Return the [X, Y] coordinate for the center point of the cell that contains the specified text.  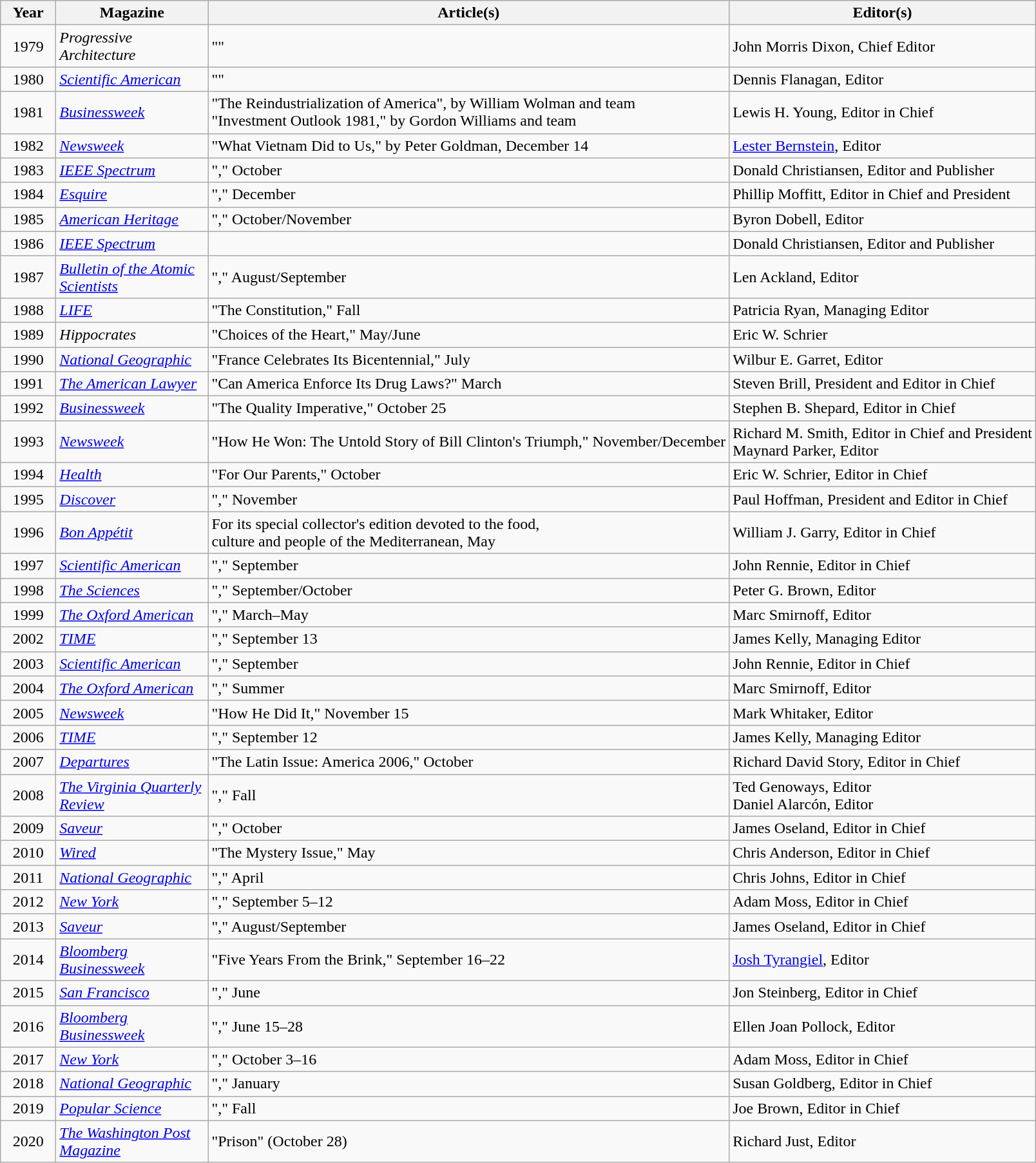
"," September 5–12 [469, 902]
Wired [132, 853]
"," March–May [469, 615]
The American Lawyer [132, 384]
2011 [28, 878]
San Francisco [132, 993]
2018 [28, 1084]
"France Celebrates Its Bicentennial," July [469, 359]
"The Quality Imperative," October 25 [469, 408]
2006 [28, 737]
"How He Won: The Untold Story of Bill Clinton's Triumph," November/December [469, 442]
American Heritage [132, 219]
Departures [132, 762]
1984 [28, 195]
"," October 3–16 [469, 1059]
1990 [28, 359]
"," October/November [469, 219]
Josh Tyrangiel, Editor [883, 960]
Richard M. Smith, Editor in Chief and PresidentMaynard Parker, Editor [883, 442]
Patricia Ryan, Managing Editor [883, 310]
"," September 12 [469, 737]
Year [28, 13]
Hippocrates [132, 334]
1987 [28, 277]
"The Reindustrialization of America", by William Wolman and team"Investment Outlook 1981," by Gordon Williams and team [469, 112]
Mark Whitaker, Editor [883, 713]
"," November [469, 499]
Wilbur E. Garret, Editor [883, 359]
Paul Hoffman, President and Editor in Chief [883, 499]
The Washington Post Magazine [132, 1142]
2008 [28, 795]
1996 [28, 532]
2015 [28, 993]
1995 [28, 499]
Popular Science [132, 1108]
John Morris Dixon, Chief Editor [883, 46]
Bon Appétit [132, 532]
2005 [28, 713]
1986 [28, 244]
2009 [28, 829]
Joe Brown, Editor in Chief [883, 1108]
2003 [28, 664]
Richard Just, Editor [883, 1142]
1993 [28, 442]
Ellen Joan Pollock, Editor [883, 1026]
"What Vietnam Did to Us," by Peter Goldman, December 14 [469, 146]
1988 [28, 310]
Dennis Flanagan, Editor [883, 79]
Progressive Architecture [132, 46]
Chris Johns, Editor in Chief [883, 878]
Jon Steinberg, Editor in Chief [883, 993]
Bulletin of the Atomic Scientists [132, 277]
"," April [469, 878]
"," Summer [469, 688]
Phillip Moffitt, Editor in Chief and President [883, 195]
1998 [28, 590]
2019 [28, 1108]
"Prison" (October 28) [469, 1142]
"The Constitution," Fall [469, 310]
1992 [28, 408]
2002 [28, 639]
1994 [28, 475]
Eric W. Schrier, Editor in Chief [883, 475]
Chris Anderson, Editor in Chief [883, 853]
"," June [469, 993]
Magazine [132, 13]
Article(s) [469, 13]
Steven Brill, President and Editor in Chief [883, 384]
1983 [28, 170]
1979 [28, 46]
2014 [28, 960]
2020 [28, 1142]
"The Mystery Issue," May [469, 853]
"Five Years From the Brink," September 16–22 [469, 960]
2010 [28, 853]
Eric W. Schrier [883, 334]
Byron Dobell, Editor [883, 219]
Esquire [132, 195]
Richard David Story, Editor in Chief [883, 762]
"," September 13 [469, 639]
2016 [28, 1026]
Len Ackland, Editor [883, 277]
1991 [28, 384]
"," September/October [469, 590]
2017 [28, 1059]
Susan Goldberg, Editor in Chief [883, 1084]
2012 [28, 902]
Stephen B. Shepard, Editor in Chief [883, 408]
LIFE [132, 310]
2013 [28, 927]
Ted Genoways, EditorDaniel Alarcón, Editor [883, 795]
1980 [28, 79]
1981 [28, 112]
Lewis H. Young, Editor in Chief [883, 112]
Peter G. Brown, Editor [883, 590]
1982 [28, 146]
The Virginia Quarterly Review [132, 795]
The Sciences [132, 590]
1989 [28, 334]
2004 [28, 688]
1985 [28, 219]
"Can America Enforce Its Drug Laws?" March [469, 384]
"," January [469, 1084]
"," June 15–28 [469, 1026]
Lester Bernstein, Editor [883, 146]
"For Our Parents," October [469, 475]
1997 [28, 566]
2007 [28, 762]
"Choices of the Heart," May/June [469, 334]
Health [132, 475]
Discover [132, 499]
"," December [469, 195]
"How He Did It," November 15 [469, 713]
For its special collector's edition devoted to the food,culture and people of the Mediterranean, May [469, 532]
William J. Garry, Editor in Chief [883, 532]
Editor(s) [883, 13]
1999 [28, 615]
"The Latin Issue: America 2006," October [469, 762]
